Determine the [X, Y] coordinate at the center of the cell enclosing the given text.  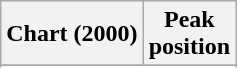
Chart (2000) [72, 34]
Peakposition [189, 34]
